For the text-containing cell, return its midpoint in [x, y] coordinate format. 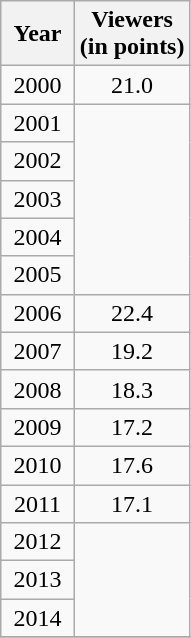
19.2 [132, 351]
2010 [38, 465]
2000 [38, 85]
2008 [38, 389]
2003 [38, 199]
21.0 [132, 85]
2005 [38, 275]
Year [38, 34]
17.1 [132, 503]
2006 [38, 313]
2014 [38, 618]
17.2 [132, 427]
2002 [38, 161]
2011 [38, 503]
2001 [38, 123]
18.3 [132, 389]
17.6 [132, 465]
2004 [38, 237]
2012 [38, 542]
2013 [38, 580]
2007 [38, 351]
22.4 [132, 313]
2009 [38, 427]
Viewers(in points) [132, 34]
